Determine the [X, Y] coordinate at the center of the cell enclosing the given text.  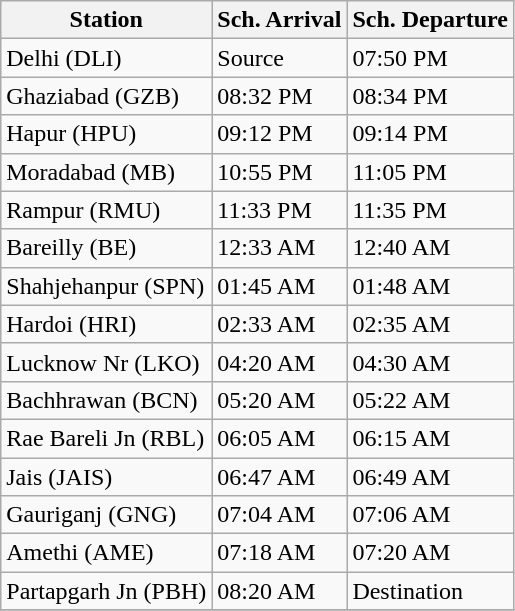
Station [106, 20]
06:05 AM [280, 438]
04:20 AM [280, 362]
07:20 AM [430, 553]
04:30 AM [430, 362]
Hapur (HPU) [106, 134]
02:35 AM [430, 324]
01:45 AM [280, 286]
Sch. Departure [430, 20]
07:06 AM [430, 515]
Destination [430, 591]
Amethi (AME) [106, 553]
Gauriganj (GNG) [106, 515]
11:05 PM [430, 172]
Rae Bareli Jn (RBL) [106, 438]
11:35 PM [430, 210]
08:32 PM [280, 96]
07:18 AM [280, 553]
02:33 AM [280, 324]
08:20 AM [280, 591]
09:14 PM [430, 134]
Rampur (RMU) [106, 210]
06:47 AM [280, 477]
09:12 PM [280, 134]
Moradabad (MB) [106, 172]
12:33 AM [280, 248]
Source [280, 58]
01:48 AM [430, 286]
Bareilly (BE) [106, 248]
06:49 AM [430, 477]
05:22 AM [430, 400]
Sch. Arrival [280, 20]
Lucknow Nr (LKO) [106, 362]
Jais (JAIS) [106, 477]
10:55 PM [280, 172]
Bachhrawan (BCN) [106, 400]
Hardoi (HRI) [106, 324]
Shahjehanpur (SPN) [106, 286]
08:34 PM [430, 96]
Delhi (DLI) [106, 58]
07:04 AM [280, 515]
Partapgarh Jn (PBH) [106, 591]
07:50 PM [430, 58]
05:20 AM [280, 400]
Ghaziabad (GZB) [106, 96]
11:33 PM [280, 210]
12:40 AM [430, 248]
06:15 AM [430, 438]
